Return the [X, Y] coordinate for the center point of the cell that contains the specified text.  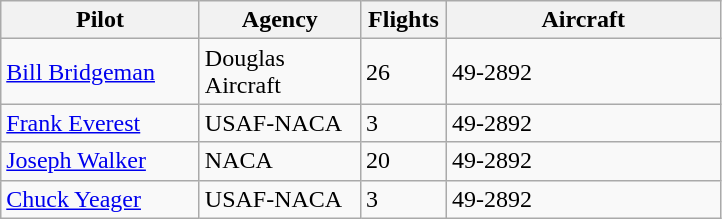
Frank Everest [100, 123]
Bill Bridgeman [100, 72]
Aircraft [583, 20]
Agency [280, 20]
26 [403, 72]
Flights [403, 20]
20 [403, 161]
Pilot [100, 20]
Chuck Yeager [100, 199]
Joseph Walker [100, 161]
NACA [280, 161]
Douglas Aircraft [280, 72]
